Extract the (X, Y) coordinate from the center of the cell holding the provided text.  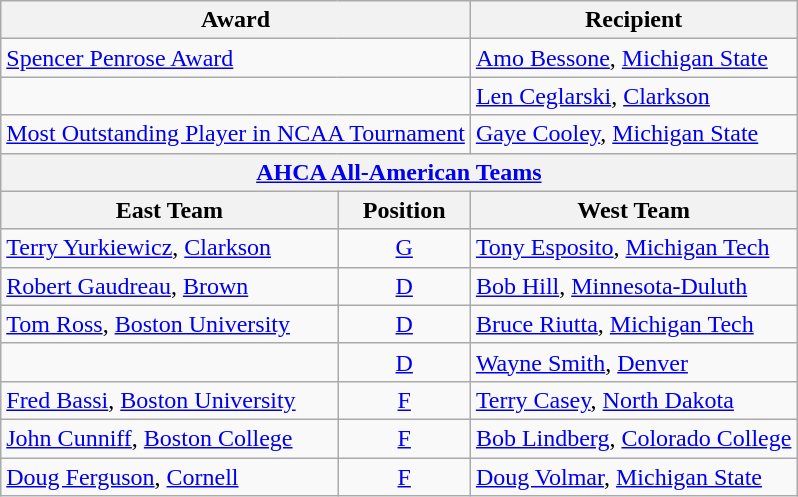
Doug Ferguson, Cornell (170, 477)
West Team (634, 210)
Position (404, 210)
Fred Bassi, Boston University (170, 400)
Award (236, 20)
G (404, 248)
Gaye Cooley, Michigan State (634, 134)
East Team (170, 210)
Bruce Riutta, Michigan Tech (634, 324)
Robert Gaudreau, Brown (170, 286)
John Cunniff, Boston College (170, 438)
Len Ceglarski, Clarkson (634, 96)
Terry Casey, North Dakota (634, 400)
Bob Lindberg, Colorado College (634, 438)
Tony Esposito, Michigan Tech (634, 248)
AHCA All-American Teams (399, 172)
Spencer Penrose Award (236, 58)
Tom Ross, Boston University (170, 324)
Most Outstanding Player in NCAA Tournament (236, 134)
Recipient (634, 20)
Terry Yurkiewicz, Clarkson (170, 248)
Bob Hill, Minnesota-Duluth (634, 286)
Wayne Smith, Denver (634, 362)
Amo Bessone, Michigan State (634, 58)
Doug Volmar, Michigan State (634, 477)
